Output the [X, Y] coordinate of the center of the cell containing the given text.  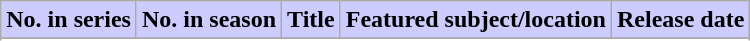
Title [312, 20]
Release date [680, 20]
No. in series [69, 20]
No. in season [208, 20]
Featured subject/location [476, 20]
